Return [x, y] of the center of cell containing provided text 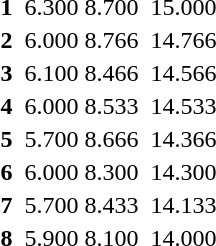
8.300 [112, 172]
8.766 [112, 40]
8.666 [112, 139]
8.466 [112, 73]
6.100 [52, 73]
8.533 [112, 106]
8.433 [112, 205]
